For the text-containing cell, return its midpoint in (x, y) coordinate format. 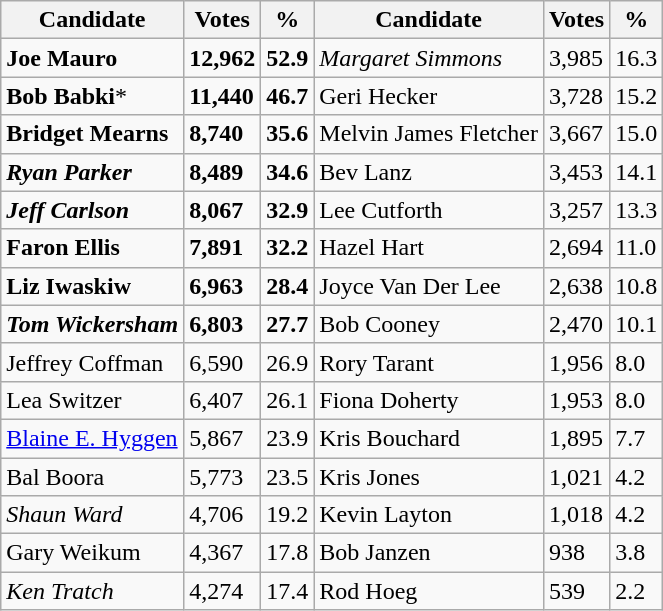
10.1 (636, 324)
Hazel Hart (429, 248)
8,489 (222, 172)
27.7 (288, 324)
15.0 (636, 134)
8,067 (222, 210)
Liz Iwaskiw (92, 286)
Fiona Doherty (429, 400)
2,470 (576, 324)
1,953 (576, 400)
17.4 (288, 591)
Bal Boora (92, 477)
3,728 (576, 96)
Bob Babki* (92, 96)
14.1 (636, 172)
1,021 (576, 477)
Blaine E. Hyggen (92, 438)
Rod Hoeg (429, 591)
1,895 (576, 438)
539 (576, 591)
34.6 (288, 172)
23.5 (288, 477)
23.9 (288, 438)
4,367 (222, 553)
28.4 (288, 286)
Kris Jones (429, 477)
Kevin Layton (429, 515)
Margaret Simmons (429, 58)
15.2 (636, 96)
10.8 (636, 286)
Rory Tarant (429, 362)
17.8 (288, 553)
Geri Hecker (429, 96)
Gary Weikum (92, 553)
Joe Mauro (92, 58)
11,440 (222, 96)
4,274 (222, 591)
1,956 (576, 362)
Jeff Carlson (92, 210)
1,018 (576, 515)
26.1 (288, 400)
5,773 (222, 477)
13.3 (636, 210)
26.9 (288, 362)
11.0 (636, 248)
Joyce Van Der Lee (429, 286)
3.8 (636, 553)
16.3 (636, 58)
12,962 (222, 58)
3,257 (576, 210)
Tom Wickersham (92, 324)
Lee Cutforth (429, 210)
Melvin James Fletcher (429, 134)
19.2 (288, 515)
Ken Tratch (92, 591)
5,867 (222, 438)
52.9 (288, 58)
Lea Switzer (92, 400)
32.2 (288, 248)
Ryan Parker (92, 172)
6,963 (222, 286)
3,985 (576, 58)
938 (576, 553)
6,803 (222, 324)
Shaun Ward (92, 515)
7,891 (222, 248)
7.7 (636, 438)
Bob Janzen (429, 553)
32.9 (288, 210)
Bob Cooney (429, 324)
46.7 (288, 96)
2,638 (576, 286)
2.2 (636, 591)
Bridget Mearns (92, 134)
3,453 (576, 172)
35.6 (288, 134)
6,407 (222, 400)
4,706 (222, 515)
Faron Ellis (92, 248)
Kris Bouchard (429, 438)
8,740 (222, 134)
Bev Lanz (429, 172)
Jeffrey Coffman (92, 362)
3,667 (576, 134)
6,590 (222, 362)
2,694 (576, 248)
